Pinpoint the cell where the given text exists, returning its [X, Y] midpoint coordinate. 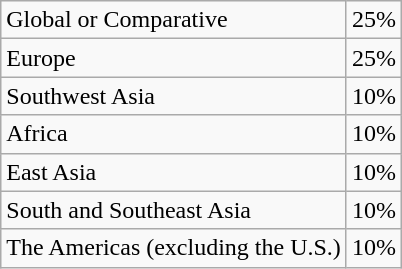
Southwest Asia [174, 96]
The Americas (excluding the U.S.) [174, 248]
East Asia [174, 172]
South and Southeast Asia [174, 210]
Africa [174, 134]
Global or Comparative [174, 20]
Europe [174, 58]
